Output the (x, y) coordinate of the center of the cell containing the given text.  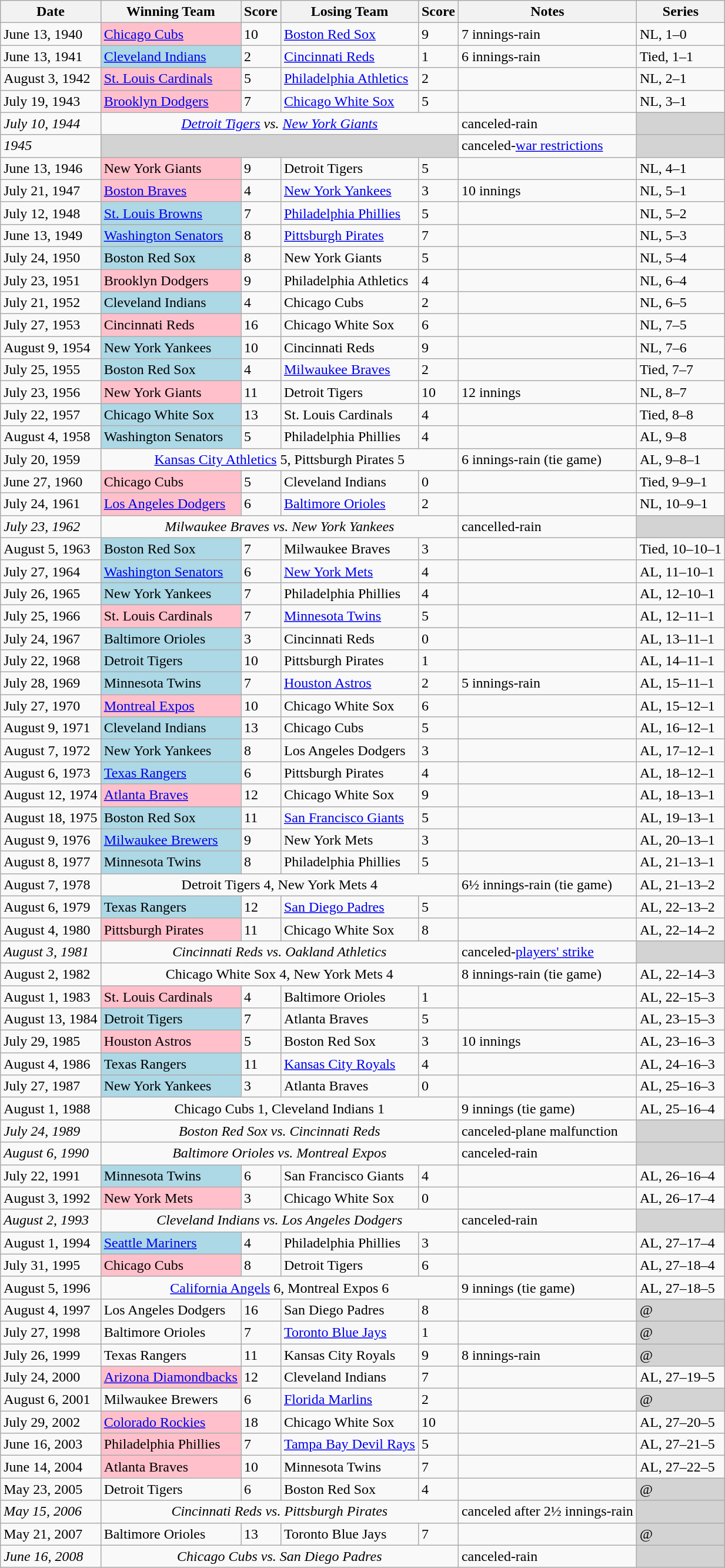
July 29, 1985 (51, 1042)
AL, 22–14–2 (680, 929)
NL, 5–4 (680, 258)
Florida Marlins (349, 1400)
Notes (547, 12)
Chicago White Sox 4, New York Mets 4 (279, 974)
18 (261, 1422)
July 21, 1952 (51, 303)
1945 (51, 146)
Cincinnati Reds vs. Oakland Athletics (279, 952)
AL, 13–11–1 (680, 638)
AL, 24–16–3 (680, 1064)
Date (51, 12)
NL, 5–3 (680, 235)
canceled-war restrictions (547, 146)
AL, 17–12–1 (680, 750)
Arizona Diamondbacks (171, 1377)
July 25, 1955 (51, 370)
August 9, 1976 (51, 840)
July 22, 1991 (51, 1176)
AL, 21–13–2 (680, 885)
Detroit Tigers 4, New York Mets 4 (279, 885)
6 innings-rain (tie game) (547, 459)
AL, 22–14–3 (680, 974)
May 21, 2007 (51, 1534)
August 2, 1982 (51, 974)
June 13, 1940 (51, 34)
May 23, 2005 (51, 1489)
AL, 25–16–4 (680, 1109)
Tied, 1–1 (680, 56)
July 23, 1962 (51, 526)
July 25, 1966 (51, 616)
July 26, 1999 (51, 1355)
Baltimore Orioles vs. Montreal Expos (279, 1153)
July 27, 1964 (51, 571)
AL, 27–17–4 (680, 1243)
California Angels 6, Montreal Expos 6 (279, 1287)
June 27, 1960 (51, 482)
AL, 26–16–4 (680, 1176)
July 12, 1948 (51, 213)
AL, 14–11–1 (680, 661)
AL, 23–16–3 (680, 1042)
August 4, 1997 (51, 1310)
August 1, 1988 (51, 1109)
August 5, 1963 (51, 549)
August 7, 1978 (51, 885)
AL, 25–16–3 (680, 1086)
July 29, 2002 (51, 1422)
July 20, 1959 (51, 459)
August 12, 1974 (51, 795)
August 18, 1975 (51, 818)
Tied, 10–10–1 (680, 549)
Series (680, 12)
NL, 5–1 (680, 191)
NL, 10–9–1 (680, 504)
AL, 18–12–1 (680, 773)
August 7, 1972 (51, 750)
NL, 7–5 (680, 325)
AL, 21–13–1 (680, 862)
AL, 15–12–1 (680, 706)
NL, 8–7 (680, 392)
Milwaukee Braves vs. New York Yankees (279, 526)
Losing Team (349, 12)
Cincinnati Reds vs. Pittsburgh Pirates (279, 1512)
Montreal Expos (171, 706)
canceled-plane malfunction (547, 1131)
July 10, 1944 (51, 124)
June 16, 2003 (51, 1444)
NL, 5–2 (680, 213)
AL, 22–15–3 (680, 997)
August 6, 1973 (51, 773)
5 innings-rain (547, 683)
August 9, 1971 (51, 728)
AL, 20–13–1 (680, 840)
July 24, 1961 (51, 504)
Tied, 8–8 (680, 415)
NL, 6–4 (680, 281)
May 15, 2006 (51, 1512)
July 22, 1968 (51, 661)
AL, 16–12–1 (680, 728)
June 13, 1949 (51, 235)
NL, 4–1 (680, 168)
AL, 15–11–1 (680, 683)
July 27, 1953 (51, 325)
6 innings-rain (547, 56)
NL, 7–6 (680, 348)
NL, 3–1 (680, 101)
Tied, 7–7 (680, 370)
AL, 27–21–5 (680, 1444)
June 14, 2004 (51, 1467)
August 3, 1942 (51, 79)
AL, 27–18–5 (680, 1287)
canceled-players' strike (547, 952)
June 13, 1941 (51, 56)
July 27, 1987 (51, 1086)
AL, 19–13–1 (680, 818)
Seattle Mariners (171, 1243)
AL, 12–11–1 (680, 616)
August 2, 1993 (51, 1220)
July 27, 1998 (51, 1332)
August 5, 1996 (51, 1287)
August 6, 1979 (51, 907)
Chicago Cubs vs. San Diego Padres (279, 1556)
8 innings-rain (tie game) (547, 974)
AL, 27–19–5 (680, 1377)
Boston Braves (171, 191)
August 3, 1981 (51, 952)
NL, 2–1 (680, 79)
July 28, 1969 (51, 683)
July 24, 1989 (51, 1131)
Tied, 9–9–1 (680, 482)
August 3, 1992 (51, 1198)
AL, 27–18–4 (680, 1265)
12 innings (547, 392)
Detroit Tigers vs. New York Giants (279, 124)
NL, 6–5 (680, 303)
July 27, 1970 (51, 706)
St. Louis Browns (171, 213)
July 31, 1995 (51, 1265)
August 4, 1986 (51, 1064)
July 24, 1967 (51, 638)
July 24, 2000 (51, 1377)
Boston Red Sox vs. Cincinnati Reds (279, 1131)
August 4, 1958 (51, 437)
July 23, 1956 (51, 392)
August 9, 1954 (51, 348)
June 13, 1946 (51, 168)
AL, 27–20–5 (680, 1422)
AL, 12–10–1 (680, 593)
canceled after 2½ innings-rain (547, 1512)
July 19, 1943 (51, 101)
July 23, 1951 (51, 281)
cancelled-rain (547, 526)
6½ innings-rain (tie game) (547, 885)
July 21, 1947 (51, 191)
August 1, 1994 (51, 1243)
Cleveland Indians vs. Los Angeles Dodgers (279, 1220)
Tampa Bay Devil Rays (349, 1444)
8 innings-rain (547, 1355)
AL, 27–22–5 (680, 1467)
AL, 23–15–3 (680, 1019)
July 22, 1957 (51, 415)
Colorado Rockies (171, 1422)
August 6, 1990 (51, 1153)
7 innings-rain (547, 34)
July 26, 1965 (51, 593)
AL, 26–17–4 (680, 1198)
August 6, 2001 (51, 1400)
Winning Team (171, 12)
AL, 18–13–1 (680, 795)
AL, 11–10–1 (680, 571)
Chicago Cubs 1, Cleveland Indians 1 (279, 1109)
August 8, 1977 (51, 862)
August 13, 1984 (51, 1019)
AL, 9–8 (680, 437)
July 24, 1950 (51, 258)
August 4, 1980 (51, 929)
August 1, 1983 (51, 997)
Kansas City Athletics 5, Pittsburgh Pirates 5 (279, 459)
AL, 22–13–2 (680, 907)
June 16, 2008 (51, 1556)
NL, 1–0 (680, 34)
AL, 9–8–1 (680, 459)
